Return [x, y] of the center of cell containing provided text 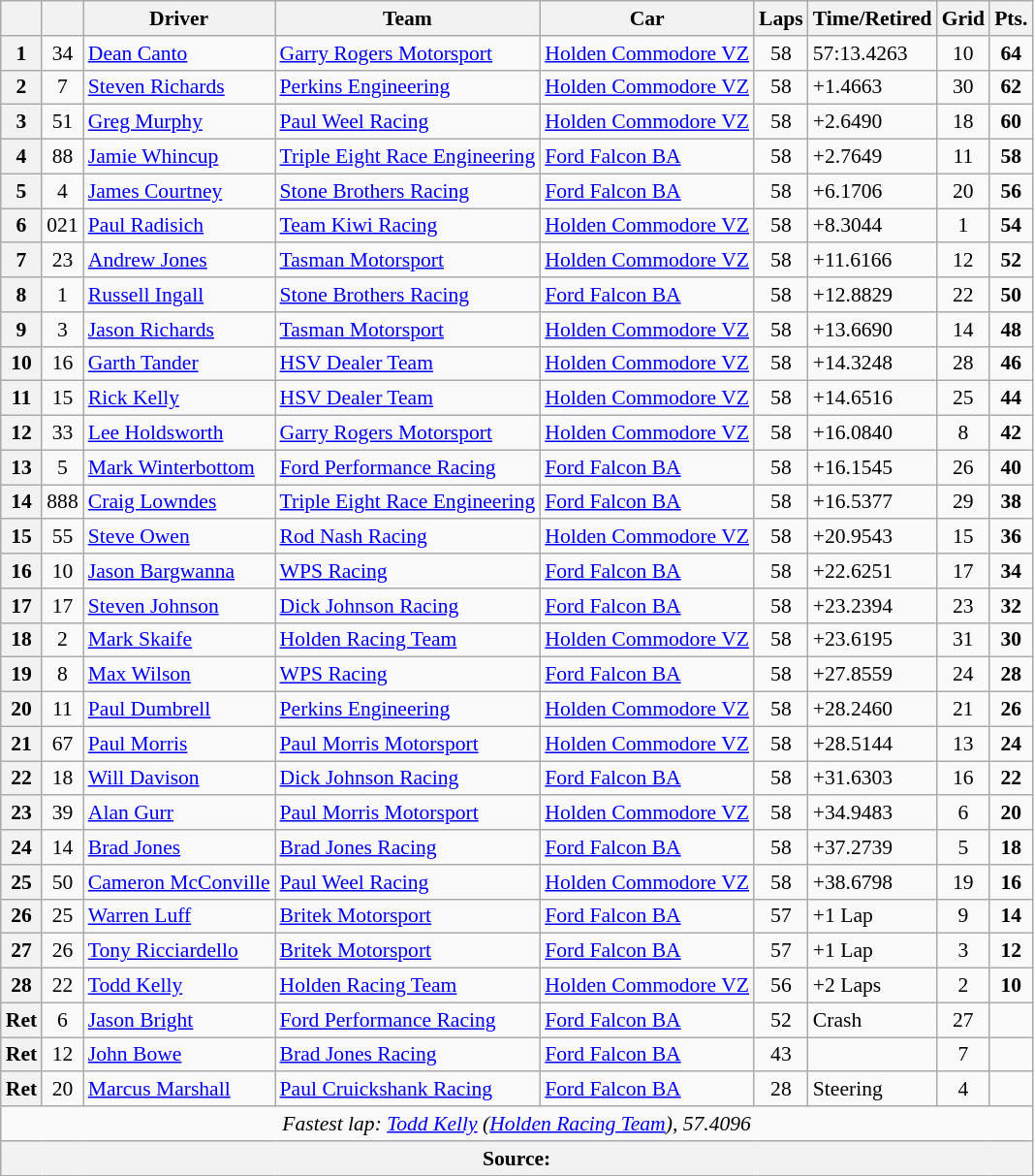
+11.6166 [872, 261]
29 [963, 502]
Warren Luff [179, 916]
Tony Ricciardello [179, 951]
+12.8829 [872, 295]
James Courtney [179, 191]
+34.9483 [872, 813]
Steven Richards [179, 87]
+2.6490 [872, 122]
Will Davison [179, 779]
31 [963, 640]
Driver [179, 18]
Brad Jones [179, 847]
021 [62, 226]
Rod Nash Racing [408, 537]
Laps [781, 18]
Max Wilson [179, 675]
64 [1011, 53]
+23.6195 [872, 640]
+1.4663 [872, 87]
Jason Richards [179, 330]
+20.9543 [872, 537]
Steering [872, 1090]
88 [62, 157]
60 [1011, 122]
55 [62, 537]
Paul Radisich [179, 226]
+31.6303 [872, 779]
John Bowe [179, 1055]
+28.2460 [872, 710]
Source: [517, 1159]
Time/Retired [872, 18]
Russell Ingall [179, 295]
Team Kiwi Racing [408, 226]
62 [1011, 87]
Team [408, 18]
+2 Laps [872, 986]
32 [1011, 606]
Dean Canto [179, 53]
+16.0840 [872, 433]
51 [62, 122]
+16.1545 [872, 467]
+22.6251 [872, 571]
48 [1011, 330]
+38.6798 [872, 882]
Grid [963, 18]
54 [1011, 226]
Mark Skaife [179, 640]
+14.6516 [872, 398]
Steve Owen [179, 537]
Paul Morris [179, 744]
Paul Dumbrell [179, 710]
Mark Winterbottom [179, 467]
Fastest lap: Todd Kelly (Holden Racing Team), 57.4096 [517, 1124]
67 [62, 744]
+13.6690 [872, 330]
+6.1706 [872, 191]
Andrew Jones [179, 261]
33 [62, 433]
Todd Kelly [179, 986]
Greg Murphy [179, 122]
36 [1011, 537]
Alan Gurr [179, 813]
46 [1011, 364]
+28.5144 [872, 744]
+8.3044 [872, 226]
Jason Bargwanna [179, 571]
38 [1011, 502]
Rick Kelly [179, 398]
Craig Lowndes [179, 502]
43 [781, 1055]
Cameron McConville [179, 882]
Crash [872, 1020]
888 [62, 502]
Lee Holdsworth [179, 433]
Paul Cruickshank Racing [408, 1090]
Car [647, 18]
+16.5377 [872, 502]
Marcus Marshall [179, 1090]
Steven Johnson [179, 606]
57:13.4263 [872, 53]
Jason Bright [179, 1020]
+27.8559 [872, 675]
+14.3248 [872, 364]
Pts. [1011, 18]
Garth Tander [179, 364]
42 [1011, 433]
39 [62, 813]
44 [1011, 398]
40 [1011, 467]
Jamie Whincup [179, 157]
+2.7649 [872, 157]
+37.2739 [872, 847]
+23.2394 [872, 606]
